Find where the given text appears and provide that cell's center as (X, Y) coordinate. 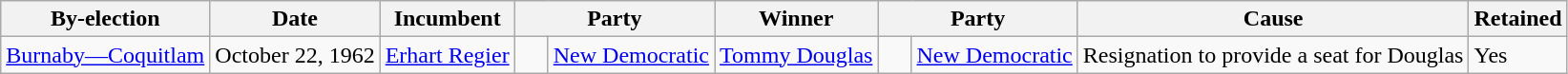
Cause (1273, 19)
Erhart Regier (447, 55)
Date (295, 19)
Retained (1517, 19)
Incumbent (447, 19)
Tommy Douglas (796, 55)
Resignation to provide a seat for Douglas (1273, 55)
Burnaby—Coquitlam (105, 55)
By-election (105, 19)
Yes (1517, 55)
October 22, 1962 (295, 55)
Winner (796, 19)
